Output the (x, y) coordinate of the center of the cell containing the given text.  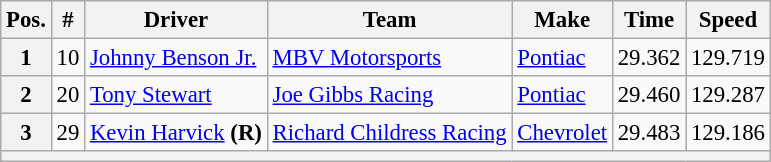
1 (26, 58)
Time (648, 20)
20 (68, 95)
29.362 (648, 58)
Johnny Benson Jr. (176, 58)
129.719 (728, 58)
129.186 (728, 133)
Chevrolet (562, 133)
Speed (728, 20)
# (68, 20)
Team (390, 20)
Joe Gibbs Racing (390, 95)
29.460 (648, 95)
Driver (176, 20)
Pos. (26, 20)
Kevin Harvick (R) (176, 133)
10 (68, 58)
29.483 (648, 133)
Richard Childress Racing (390, 133)
129.287 (728, 95)
2 (26, 95)
3 (26, 133)
29 (68, 133)
MBV Motorsports (390, 58)
Tony Stewart (176, 95)
Make (562, 20)
